Identify which cell holds the provided text, then report its [x, y] central coordinate. 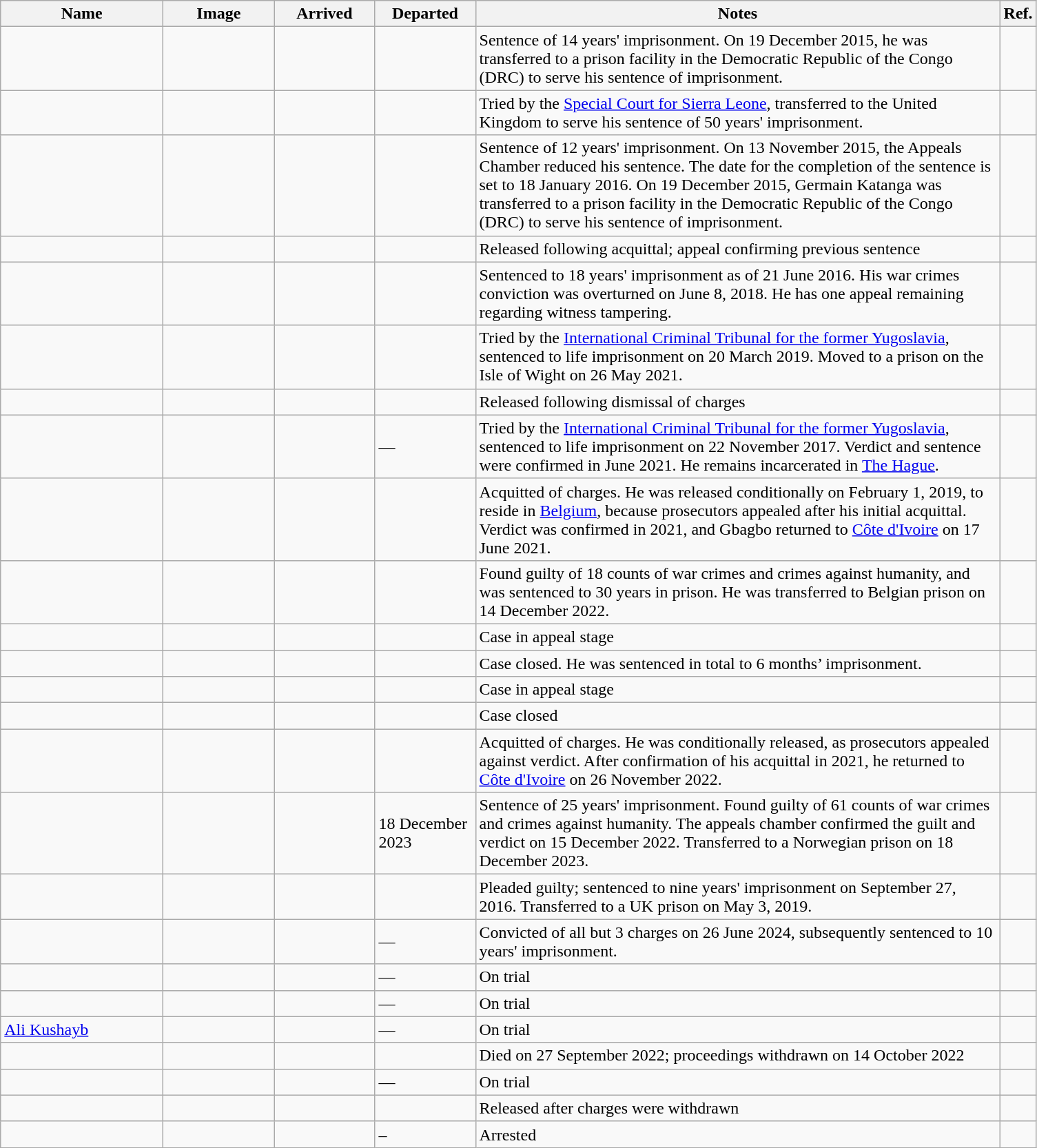
Tried by the Special Court for Sierra Leone, transferred to the United Kingdom to serve his sentence of 50 years' imprisonment. [737, 113]
Arrested [737, 1134]
Ref. [1018, 14]
Notes [737, 14]
Departed [425, 14]
Died on 27 September 2022; proceedings withdrawn on 14 October 2022 [737, 1056]
Pleaded guilty; sentenced to nine years' imprisonment on September 27, 2016. Transferred to a UK prison on May 3, 2019. [737, 897]
Convicted of all but 3 charges on 26 June 2024, subsequently sentenced to 10 years' imprisonment. [737, 941]
Image [219, 14]
Released following dismissal of charges [737, 402]
Ali Kushayb [82, 1029]
Name [82, 14]
Released after charges were withdrawn [737, 1108]
18 December 2023 [425, 834]
– [425, 1134]
Released following acquittal; appeal confirming previous sentence [737, 249]
Arrived [325, 14]
Case closed. He was sentenced in total to 6 months’ imprisonment. [737, 664]
Case closed [737, 716]
